Identify which cell holds the provided text, then report its (X, Y) central coordinate. 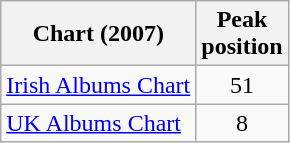
51 (242, 85)
UK Albums Chart (98, 123)
Irish Albums Chart (98, 85)
Chart (2007) (98, 34)
Peakposition (242, 34)
8 (242, 123)
